Scan for the cell matching the given text and deliver its [x, y] coordinate at center. 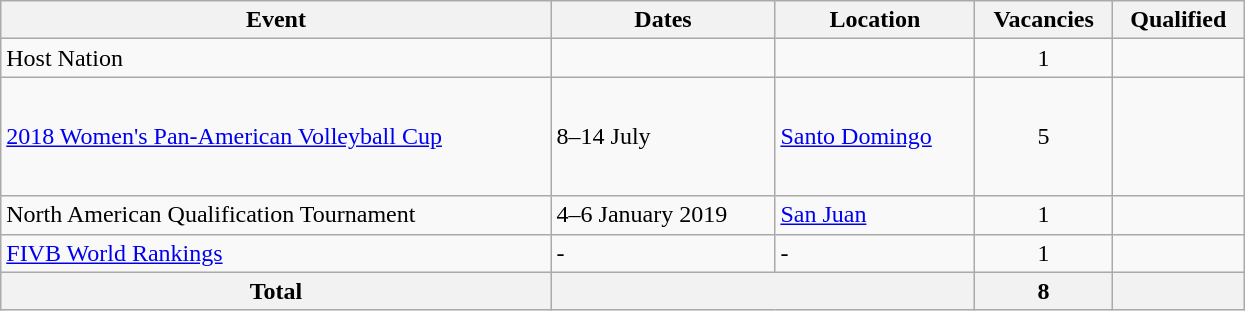
Dates [663, 20]
4–6 January 2019 [663, 215]
Event [276, 20]
FIVB World Rankings [276, 253]
Qualified [1178, 20]
Host Nation [276, 58]
North American Qualification Tournament [276, 215]
5 [1044, 136]
8–14 July [663, 136]
Santo Domingo [875, 136]
San Juan [875, 215]
8 [1044, 291]
Location [875, 20]
Vacancies [1044, 20]
2018 Women's Pan-American Volleyball Cup [276, 136]
Total [276, 291]
